Pinpoint the cell where the given text exists, returning its (X, Y) midpoint coordinate. 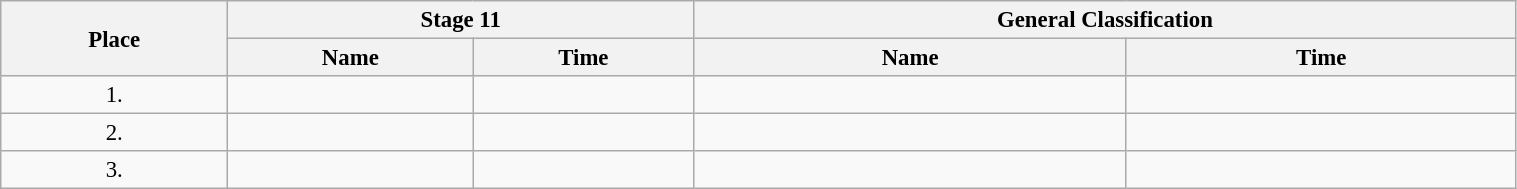
2. (114, 133)
General Classification (1105, 20)
Place (114, 38)
1. (114, 95)
Stage 11 (461, 20)
3. (114, 170)
